Return (X, Y) of the center of cell containing provided text 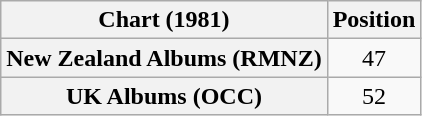
New Zealand Albums (RMNZ) (164, 58)
Position (374, 20)
52 (374, 96)
Chart (1981) (164, 20)
47 (374, 58)
UK Albums (OCC) (164, 96)
